Search for the cell housing the specified text and yield its [x, y] center coordinate. 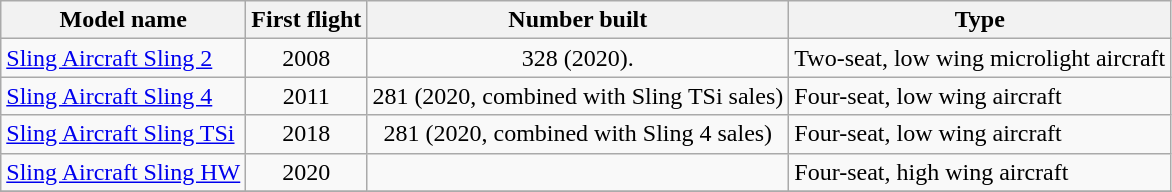
Model name [124, 20]
2011 [306, 96]
Two-seat, low wing microlight aircraft [980, 58]
328 (2020). [578, 58]
2008 [306, 58]
Sling Aircraft Sling HW [124, 172]
Type [980, 20]
Sling Aircraft Sling TSi [124, 134]
Sling Aircraft Sling 2 [124, 58]
281 (2020, combined with Sling 4 sales) [578, 134]
2020 [306, 172]
281 (2020, combined with Sling TSi sales) [578, 96]
Sling Aircraft Sling 4 [124, 96]
Number built [578, 20]
First flight [306, 20]
2018 [306, 134]
Four-seat, high wing aircraft [980, 172]
